Output the (X, Y) coordinate of the center of the cell containing the given text.  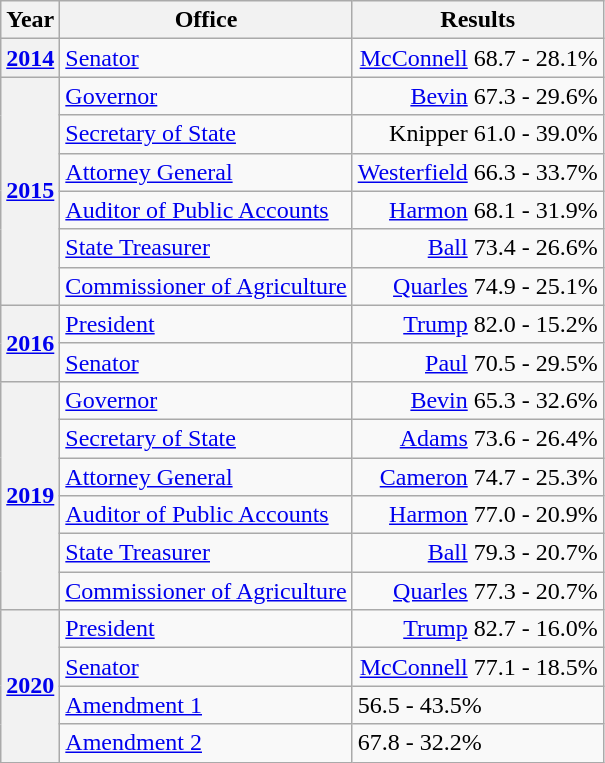
Results (478, 20)
Bevin 67.3 - 29.6% (478, 96)
Bevin 65.3 - 32.6% (478, 400)
Paul 70.5 - 29.5% (478, 362)
McConnell 68.7 - 28.1% (478, 58)
Cameron 74.7 - 25.3% (478, 477)
Trump 82.0 - 15.2% (478, 324)
67.8 - 32.2% (478, 743)
Amendment 1 (206, 705)
2014 (30, 58)
Adams 73.6 - 26.4% (478, 438)
56.5 - 43.5% (478, 705)
Quarles 77.3 - 20.7% (478, 591)
McConnell 77.1 - 18.5% (478, 667)
2016 (30, 343)
Knipper 61.0 - 39.0% (478, 134)
Harmon 68.1 - 31.9% (478, 210)
Trump 82.7 - 16.0% (478, 629)
Harmon 77.0 - 20.9% (478, 515)
Ball 73.4 - 26.6% (478, 248)
2019 (30, 495)
Ball 79.3 - 20.7% (478, 553)
Year (30, 20)
Westerfield 66.3 - 33.7% (478, 172)
Amendment 2 (206, 743)
2020 (30, 686)
Quarles 74.9 - 25.1% (478, 286)
Office (206, 20)
2015 (30, 191)
